Detect which cell encompasses the target text, then output its [X, Y] center coordinate. 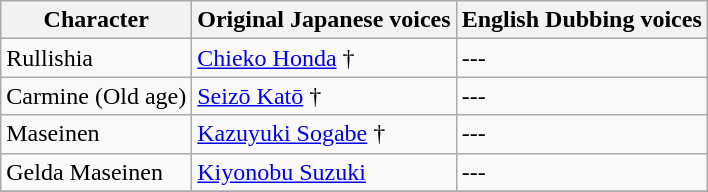
Seizō Katō † [324, 96]
Carmine (Old age) [96, 96]
Kazuyuki Sogabe † [324, 134]
Chieko Honda † [324, 58]
Gelda Maseinen [96, 172]
Rullishia [96, 58]
English Dubbing voices [582, 20]
Maseinen [96, 134]
Character [96, 20]
Kiyonobu Suzuki [324, 172]
Original Japanese voices [324, 20]
